Pinpoint the cell where the given text exists, returning its (x, y) midpoint coordinate. 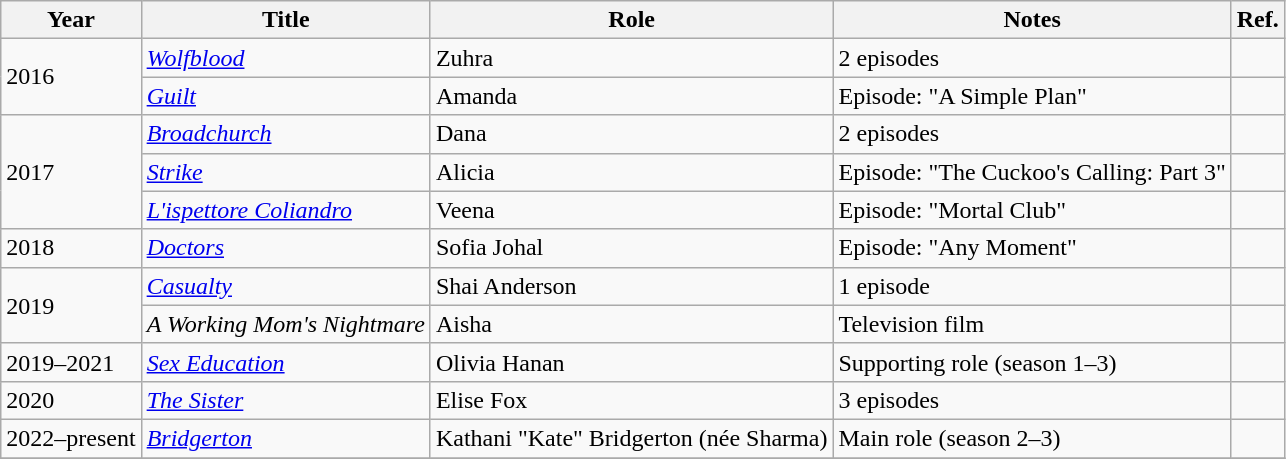
Elise Fox (632, 400)
Episode: "The Cuckoo's Calling: Part 3" (1032, 172)
Strike (286, 172)
Sex Education (286, 362)
Guilt (286, 96)
Main role (season 2–3) (1032, 438)
2020 (71, 400)
Role (632, 20)
Casualty (286, 286)
Ref. (1258, 20)
2018 (71, 248)
Year (71, 20)
3 episodes (1032, 400)
Bridgerton (286, 438)
Television film (1032, 324)
Episode: "A Simple Plan" (1032, 96)
2016 (71, 77)
2019–2021 (71, 362)
Veena (632, 210)
Title (286, 20)
Notes (1032, 20)
Amanda (632, 96)
Shai Anderson (632, 286)
A Working Mom's Nightmare (286, 324)
1 episode (1032, 286)
Alicia (632, 172)
2019 (71, 305)
The Sister (286, 400)
2017 (71, 172)
Supporting role (season 1–3) (1032, 362)
Doctors (286, 248)
Episode: "Mortal Club" (1032, 210)
Dana (632, 134)
Kathani "Kate" Bridgerton (née Sharma) (632, 438)
L'ispettore Coliandro (286, 210)
Episode: "Any Moment" (1032, 248)
Wolfblood (286, 58)
Sofia Johal (632, 248)
2022–present (71, 438)
Olivia Hanan (632, 362)
Aisha (632, 324)
Zuhra (632, 58)
Broadchurch (286, 134)
